Return (x, y) of the center of cell containing provided text 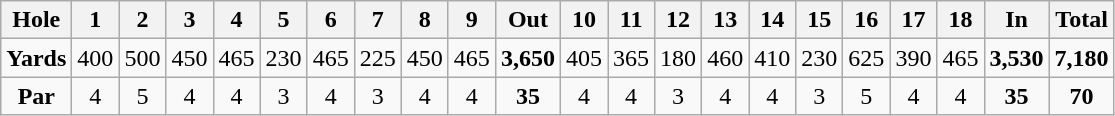
405 (584, 58)
3,530 (1016, 58)
Total (1082, 20)
18 (960, 20)
9 (472, 20)
1 (96, 20)
7 (378, 20)
7,180 (1082, 58)
410 (772, 58)
Yards (36, 58)
Out (528, 20)
Hole (36, 20)
6 (330, 20)
16 (866, 20)
70 (1082, 96)
390 (914, 58)
11 (632, 20)
400 (96, 58)
15 (820, 20)
In (1016, 20)
365 (632, 58)
460 (726, 58)
10 (584, 20)
12 (678, 20)
Par (36, 96)
625 (866, 58)
225 (378, 58)
3,650 (528, 58)
8 (424, 20)
14 (772, 20)
180 (678, 58)
17 (914, 20)
500 (142, 58)
13 (726, 20)
2 (142, 20)
